Search for the cell housing the specified text and yield its [x, y] center coordinate. 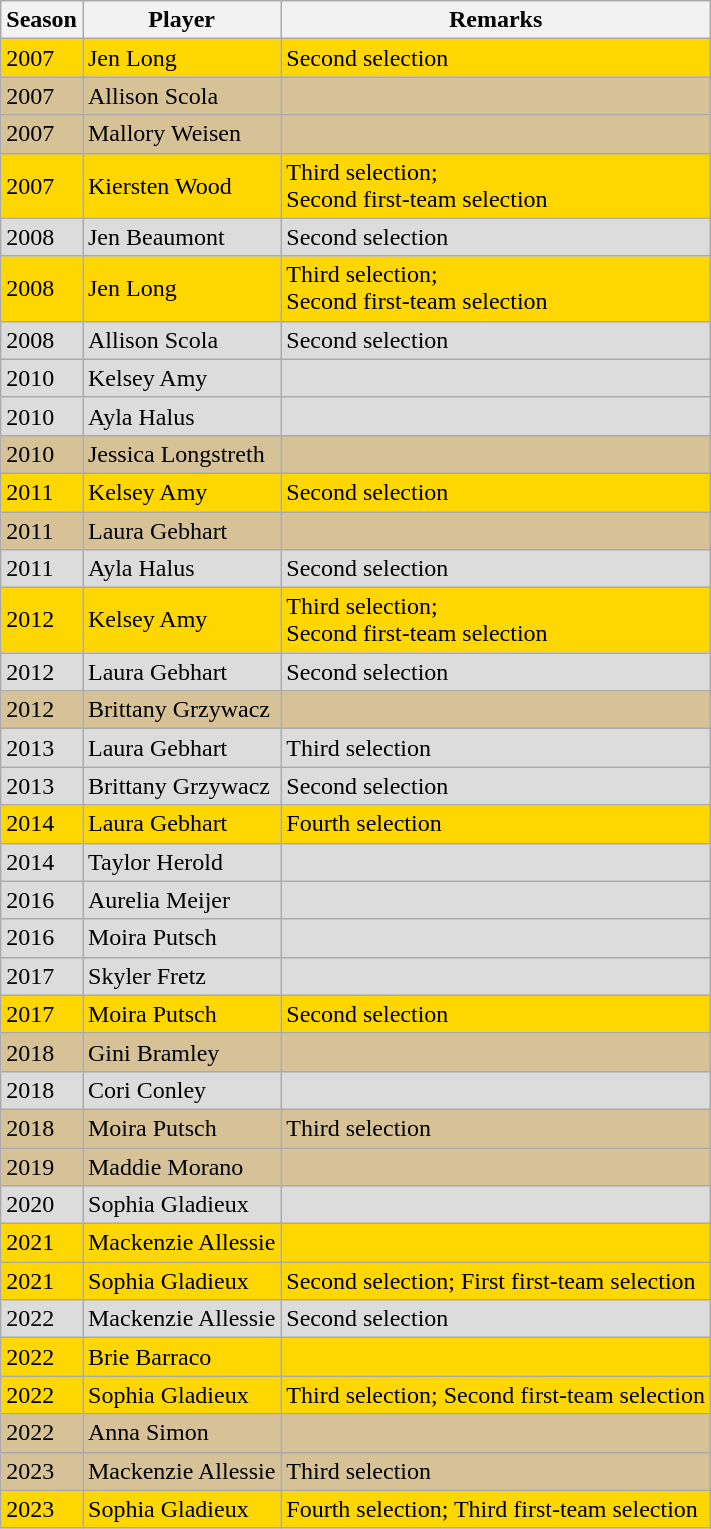
Taylor Herold [181, 862]
Mallory Weisen [181, 134]
Cori Conley [181, 1090]
Maddie Morano [181, 1167]
Kiersten Wood [181, 186]
2020 [42, 1205]
Remarks [496, 20]
Fourth selection; Third first-team selection [496, 1509]
Player [181, 20]
Season [42, 20]
Second selection; First first-team selection [496, 1281]
Anna Simon [181, 1433]
Fourth selection [496, 824]
Jessica Longstreth [181, 454]
2019 [42, 1167]
Aurelia Meijer [181, 900]
Gini Bramley [181, 1052]
Skyler Fretz [181, 976]
Jen Beaumont [181, 237]
Brie Barraco [181, 1357]
